Extract the (X, Y) coordinate from the center of the cell holding the provided text.  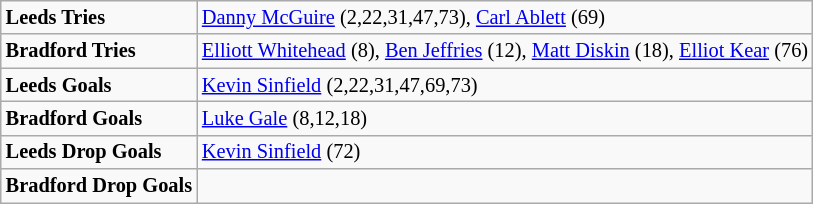
Bradford Tries (99, 51)
Danny McGuire (2,22,31,47,73), Carl Ablett (69) (505, 17)
Leeds Drop Goals (99, 152)
Elliott Whitehead (8), Ben Jeffries (12), Matt Diskin (18), Elliot Kear (76) (505, 51)
Kevin Sinfield (2,22,31,47,69,73) (505, 85)
Kevin Sinfield (72) (505, 152)
Bradford Goals (99, 118)
Luke Gale (8,12,18) (505, 118)
Bradford Drop Goals (99, 186)
Leeds Tries (99, 17)
Leeds Goals (99, 85)
